Pinpoint the cell where the given text exists, returning its (x, y) midpoint coordinate. 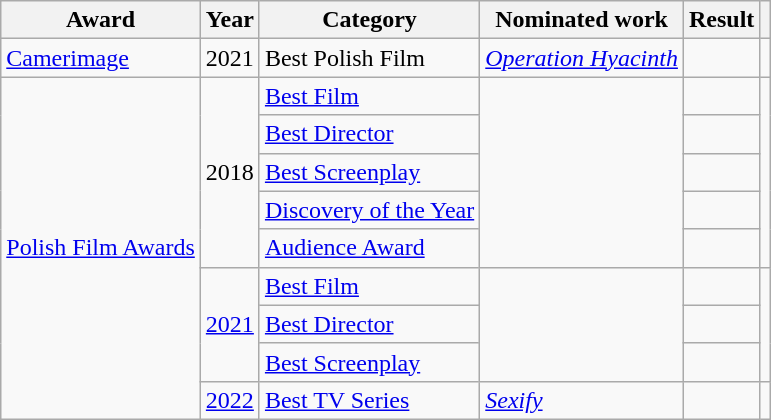
2022 (230, 400)
Year (230, 20)
Audience Award (369, 248)
Discovery of the Year (369, 210)
Sexify (582, 400)
2018 (230, 172)
Result (721, 20)
Nominated work (582, 20)
Award (101, 20)
Category (369, 20)
Operation Hyacinth (582, 58)
Best TV Series (369, 400)
Camerimage (101, 58)
Polish Film Awards (101, 248)
Best Polish Film (369, 58)
